Identify which cell holds the provided text, then report its [X, Y] central coordinate. 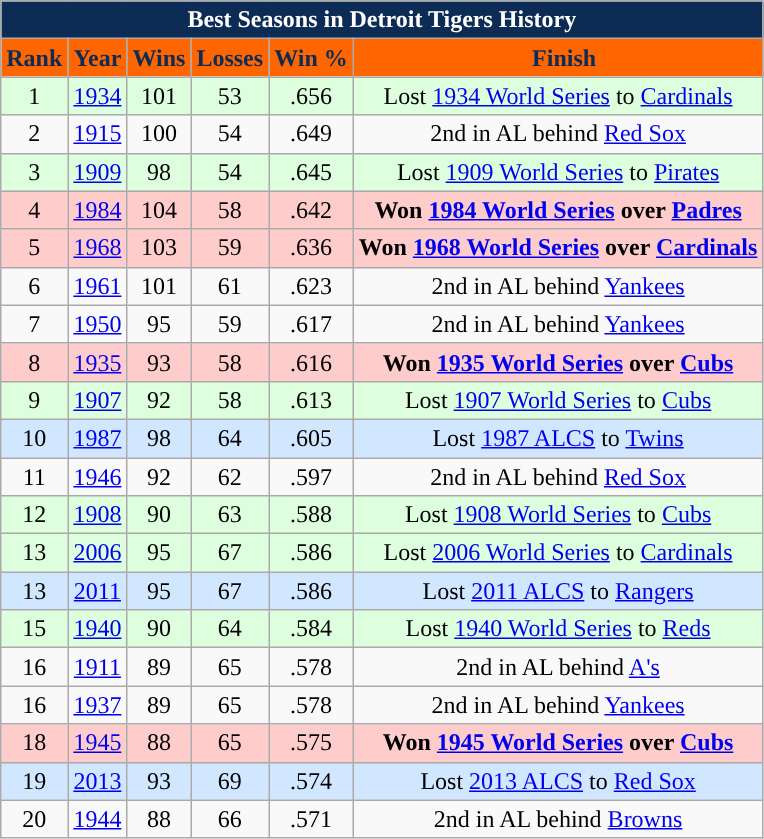
Wins [159, 58]
1987 [98, 438]
7 [34, 324]
Lost 1909 World Series to Pirates [558, 172]
2nd in AL behind A's [558, 667]
.584 [312, 629]
.574 [312, 781]
1908 [98, 515]
18 [34, 743]
1937 [98, 705]
2011 [98, 591]
Year [98, 58]
Finish [558, 58]
19 [34, 781]
Won 1984 World Series over Padres [558, 210]
.616 [312, 362]
Lost 1940 World Series to Reds [558, 629]
1934 [98, 96]
Lost 1908 World Series to Cubs [558, 515]
1 [34, 96]
Lost 1934 World Series to Cardinals [558, 96]
5 [34, 248]
6 [34, 286]
1940 [98, 629]
.613 [312, 400]
2013 [98, 781]
.571 [312, 819]
.623 [312, 286]
11 [34, 477]
1935 [98, 362]
.617 [312, 324]
20 [34, 819]
66 [230, 819]
.636 [312, 248]
63 [230, 515]
2 [34, 134]
61 [230, 286]
1968 [98, 248]
.656 [312, 96]
Rank [34, 58]
.605 [312, 438]
1945 [98, 743]
4 [34, 210]
.642 [312, 210]
Win % [312, 58]
.597 [312, 477]
Won 1945 World Series over Cubs [558, 743]
Lost 1987 ALCS to Twins [558, 438]
.649 [312, 134]
1911 [98, 667]
.588 [312, 515]
3 [34, 172]
103 [159, 248]
62 [230, 477]
Lost 2006 World Series to Cardinals [558, 553]
1915 [98, 134]
8 [34, 362]
2nd in AL behind Browns [558, 819]
15 [34, 629]
.575 [312, 743]
9 [34, 400]
1909 [98, 172]
104 [159, 210]
12 [34, 515]
Won 1935 World Series over Cubs [558, 362]
Lost 2011 ALCS to Rangers [558, 591]
69 [230, 781]
53 [230, 96]
1946 [98, 477]
1950 [98, 324]
10 [34, 438]
Lost 1907 World Series to Cubs [558, 400]
2006 [98, 553]
100 [159, 134]
Lost 2013 ALCS to Red Sox [558, 781]
Best Seasons in Detroit Tigers History [382, 20]
.645 [312, 172]
1961 [98, 286]
Won 1968 World Series over Cardinals [558, 248]
Losses [230, 58]
1907 [98, 400]
1944 [98, 819]
1984 [98, 210]
